Capture the cell that displays the provided text and extract its [x, y] central coordinate. 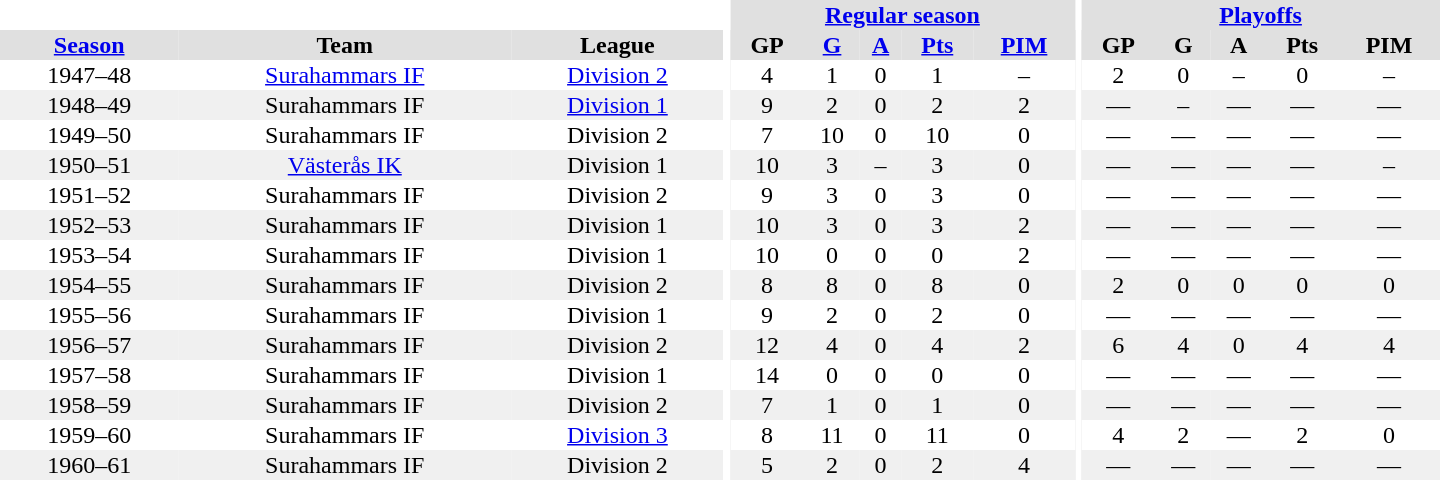
14 [767, 375]
1955–56 [89, 315]
Regular season [902, 15]
Division 3 [618, 435]
League [618, 45]
1954–55 [89, 285]
1953–54 [89, 255]
Playoffs [1260, 15]
1951–52 [89, 195]
1958–59 [89, 405]
1947–48 [89, 75]
5 [767, 465]
Västerås IK [344, 165]
1957–58 [89, 375]
1960–61 [89, 465]
1956–57 [89, 345]
Season [89, 45]
1952–53 [89, 225]
1959–60 [89, 435]
6 [1118, 345]
12 [767, 345]
1948–49 [89, 105]
1949–50 [89, 135]
1950–51 [89, 165]
Team [344, 45]
